Search for the cell housing the specified text and yield its [x, y] center coordinate. 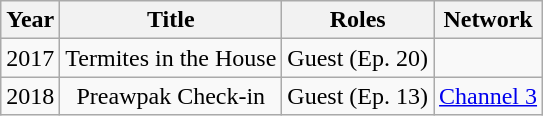
Roles [358, 20]
Year [30, 20]
2017 [30, 58]
Guest (Ep. 20) [358, 58]
Network [488, 20]
Preawpak Check-in [171, 96]
Channel 3 [488, 96]
Title [171, 20]
Termites in the House [171, 58]
2018 [30, 96]
Guest (Ep. 13) [358, 96]
